Find where the given text appears and provide that cell's center as (x, y) coordinate. 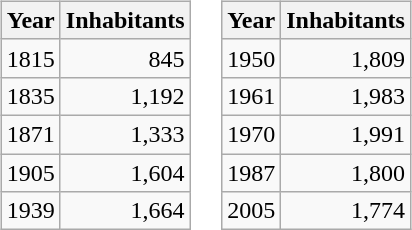
1815 (30, 58)
1987 (252, 173)
2005 (252, 211)
1,774 (346, 211)
1950 (252, 58)
1,800 (346, 173)
1,333 (125, 134)
1,991 (346, 134)
1961 (252, 96)
1835 (30, 96)
1,604 (125, 173)
1939 (30, 211)
1,983 (346, 96)
1,192 (125, 96)
1905 (30, 173)
1,809 (346, 58)
1871 (30, 134)
1,664 (125, 211)
1970 (252, 134)
845 (125, 58)
